Scan for the cell matching the given text and deliver its [X, Y] coordinate at center. 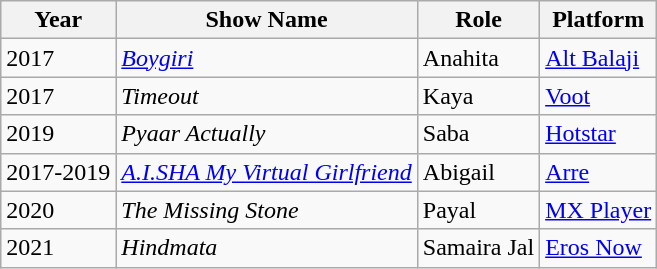
Show Name [266, 20]
Hindmata [266, 248]
Samaira Jal [478, 248]
Anahita [478, 58]
Payal [478, 210]
2020 [58, 210]
2017-2019 [58, 172]
Pyaar Actually [266, 134]
The Missing Stone [266, 210]
Eros Now [598, 248]
Boygiri [266, 58]
Platform [598, 20]
Year [58, 20]
Timeout [266, 96]
Hotstar [598, 134]
Alt Balaji [598, 58]
Voot [598, 96]
A.I.SHA My Virtual Girlfriend [266, 172]
MX Player [598, 210]
Saba [478, 134]
2021 [58, 248]
Arre [598, 172]
Abigail [478, 172]
2019 [58, 134]
Kaya [478, 96]
Role [478, 20]
